Provide the [X, Y] coordinate of the cell's center where the given text is located.  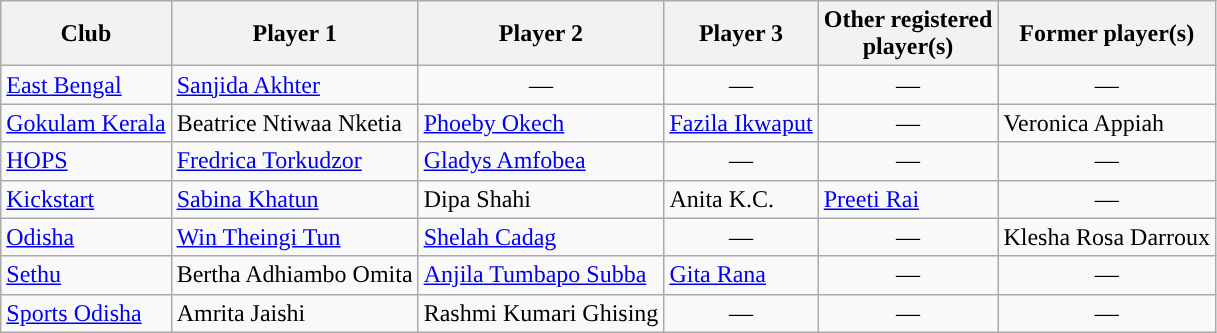
Fredrica Torkudzor [294, 161]
Player 3 [741, 34]
Gokulam Kerala [86, 123]
Win Theingi Tun [294, 237]
Former player(s) [1107, 34]
Sethu [86, 275]
Odisha [86, 237]
Fazila Ikwaput [741, 123]
Player 2 [541, 34]
Shelah Cadag [541, 237]
Kickstart [86, 199]
Phoeby Okech [541, 123]
Anita K.C. [741, 199]
Club [86, 34]
Sports Odisha [86, 313]
Beatrice Ntiwaa Nketia [294, 123]
Preeti Rai [908, 199]
Veronica Appiah [1107, 123]
Gita Rana [741, 275]
East Bengal [86, 85]
Dipa Shahi [541, 199]
Amrita Jaishi [294, 313]
Player 1 [294, 34]
Sabina Khatun [294, 199]
Other registeredplayer(s) [908, 34]
HOPS [86, 161]
Rashmi Kumari Ghising [541, 313]
Gladys Amfobea [541, 161]
Sanjida Akhter [294, 85]
Klesha Rosa Darroux [1107, 237]
Anjila Tumbapo Subba [541, 275]
Bertha Adhiambo Omita [294, 275]
